Search for the cell housing the specified text and yield its [x, y] center coordinate. 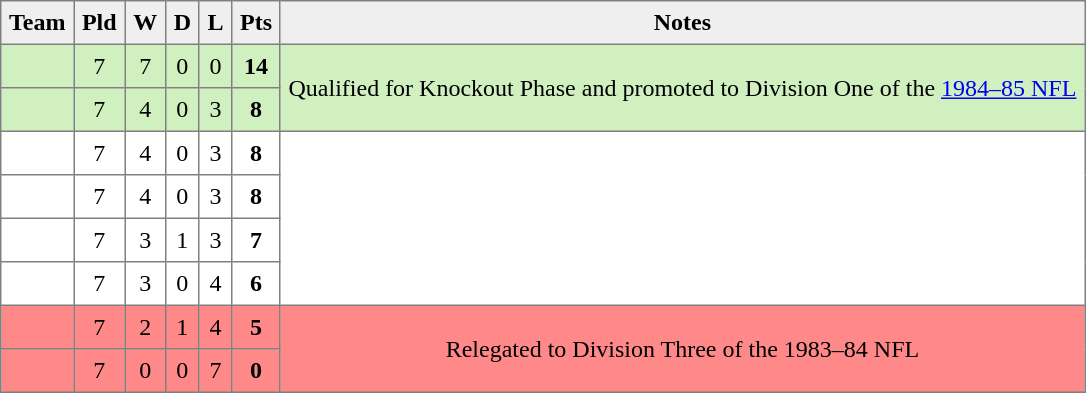
Notes [682, 23]
W [145, 23]
Team [38, 23]
2 [145, 327]
6 [256, 284]
5 [256, 327]
D [182, 23]
Pld [100, 23]
Relegated to Division Three of the 1983–84 NFL [682, 348]
Qualified for Knockout Phase and promoted to Division One of the 1984–85 NFL [682, 88]
14 [256, 66]
Pts [256, 23]
L [216, 23]
